Detect which cell encompasses the target text, then output its (X, Y) center coordinate. 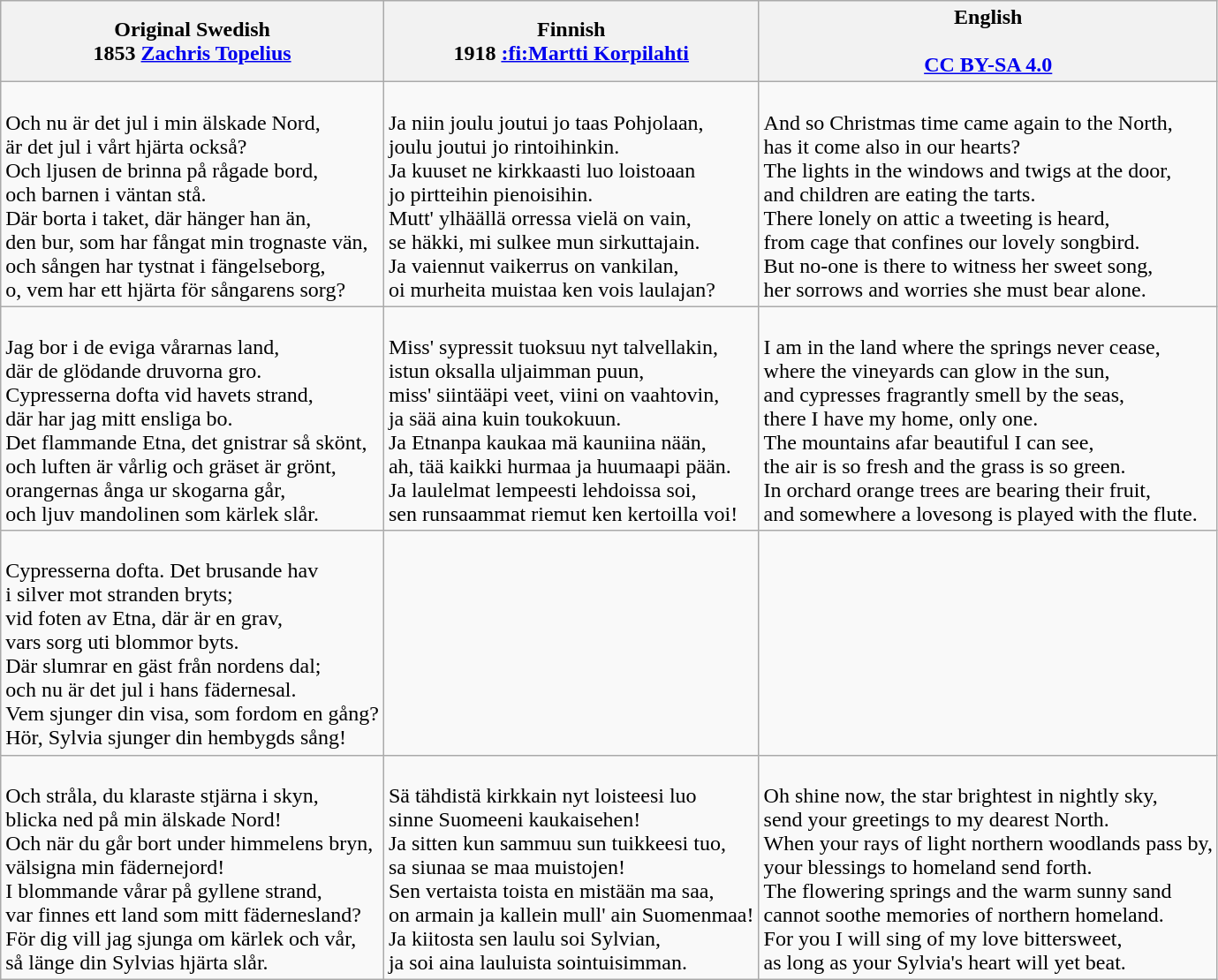
Finnish1918 :fi:Martti Korpilahti (571, 41)
Original Swedish1853 Zachris Topelius (193, 41)
EnglishCC BY-SA 4.0 (987, 41)
